Return [X, Y] of the center of cell containing provided text 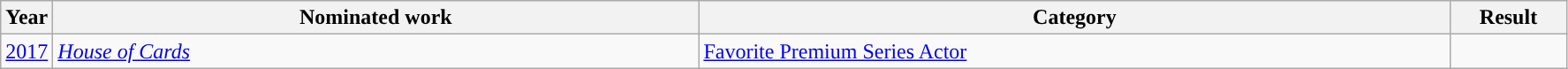
Year [27, 18]
Result [1509, 18]
Category [1074, 18]
Nominated work [376, 18]
House of Cards [376, 51]
Favorite Premium Series Actor [1074, 51]
2017 [27, 51]
